Identify which cell holds the provided text, then report its (x, y) central coordinate. 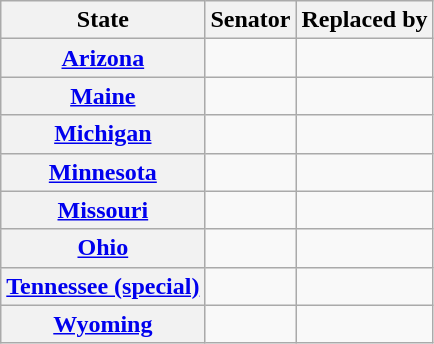
Arizona (103, 58)
Senator (250, 20)
Missouri (103, 210)
Replaced by (364, 20)
Maine (103, 96)
Wyoming (103, 324)
State (103, 20)
Tennessee (special) (103, 286)
Michigan (103, 134)
Minnesota (103, 172)
Ohio (103, 248)
